Find where the given text appears and provide that cell's center as (x, y) coordinate. 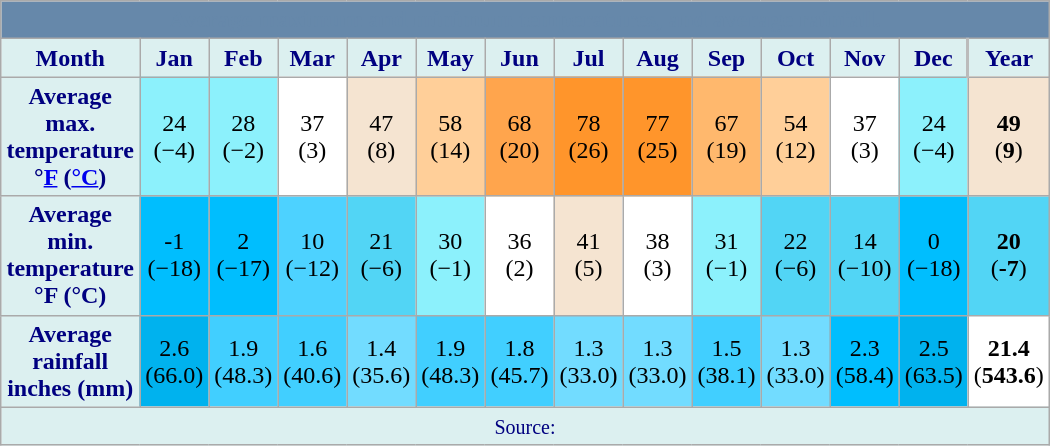
22(−6) (796, 256)
Average max. temperature °F (°C) (70, 136)
58(14) (450, 136)
Jun (520, 58)
1.8(45.7) (520, 361)
Dec (934, 58)
1.4(35.6) (382, 361)
2.5(63.5) (934, 361)
31(−1) (726, 256)
1.5(38.1) (726, 361)
21.4(543.6) (1008, 361)
67(19) (726, 136)
Aug (658, 58)
41(5) (588, 256)
78(26) (588, 136)
77(25) (658, 136)
Mar (312, 58)
Jul (588, 58)
Oct (796, 58)
14(−10) (864, 256)
49(9) (1008, 136)
Feb (244, 58)
Year (1008, 58)
Nov (864, 58)
Apr (382, 58)
Average rainfallinches (mm) (70, 361)
20(-7) (1008, 256)
68(20) (520, 136)
2.3(58.4) (864, 361)
1.6(40.6) (312, 361)
Month (70, 58)
28(−2) (244, 136)
-1(−18) (174, 256)
2(−17) (244, 256)
10(−12) (312, 256)
0(−18) (934, 256)
2.6(66.0) (174, 361)
Source: (525, 426)
Average maximum and minimum temperatures, and average rainfall. (525, 20)
Jan (174, 58)
30(−1) (450, 256)
38(3) (658, 256)
36(2) (520, 256)
Sep (726, 58)
54(12) (796, 136)
Average min. temperature°F (°C) (70, 256)
47(8) (382, 136)
21(−6) (382, 256)
May (450, 58)
